Extract the [X, Y] coordinate from the center of the cell holding the provided text.  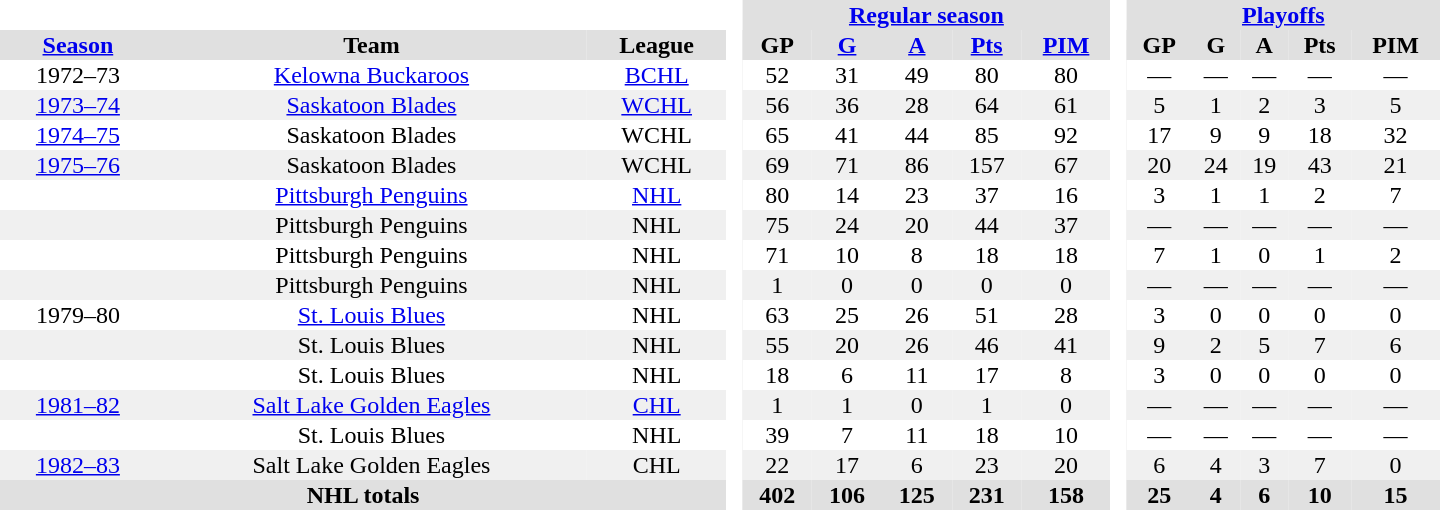
36 [847, 105]
31 [847, 75]
69 [777, 165]
1973–74 [78, 105]
51 [987, 315]
15 [1396, 495]
64 [987, 105]
157 [987, 165]
65 [777, 135]
43 [1320, 165]
158 [1066, 495]
402 [777, 495]
16 [1066, 195]
22 [777, 465]
75 [777, 225]
Kelowna Buckaroos [372, 75]
League [656, 45]
61 [1066, 105]
85 [987, 135]
92 [1066, 135]
106 [847, 495]
1981–82 [78, 405]
Regular season [926, 15]
Season [78, 45]
39 [777, 435]
1972–73 [78, 75]
1975–76 [78, 165]
55 [777, 345]
56 [777, 105]
32 [1396, 135]
46 [987, 345]
1982–83 [78, 465]
125 [917, 495]
63 [777, 315]
231 [987, 495]
19 [1264, 165]
86 [917, 165]
52 [777, 75]
BCHL [656, 75]
67 [1066, 165]
NHL totals [363, 495]
Team [372, 45]
14 [847, 195]
1979–80 [78, 315]
1974–75 [78, 135]
49 [917, 75]
Playoffs [1284, 15]
21 [1396, 165]
